For the text-containing cell, return its midpoint in (x, y) coordinate format. 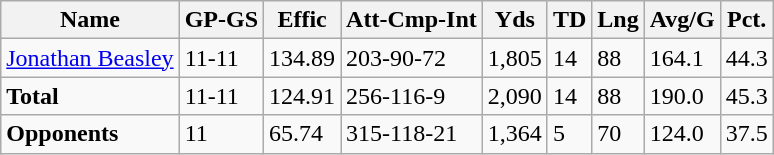
Name (90, 20)
45.3 (746, 96)
5 (569, 134)
Opponents (90, 134)
70 (618, 134)
Pct. (746, 20)
Jonathan Beasley (90, 58)
2,090 (514, 96)
Total (90, 96)
124.0 (682, 134)
TD (569, 20)
203-90-72 (412, 58)
65.74 (302, 134)
1,364 (514, 134)
Att-Cmp-Int (412, 20)
190.0 (682, 96)
164.1 (682, 58)
1,805 (514, 58)
37.5 (746, 134)
134.89 (302, 58)
Avg/G (682, 20)
Effic (302, 20)
GP-GS (221, 20)
256-116-9 (412, 96)
Yds (514, 20)
44.3 (746, 58)
124.91 (302, 96)
315-118-21 (412, 134)
11 (221, 134)
Lng (618, 20)
